Detect which cell encompasses the target text, then output its (X, Y) center coordinate. 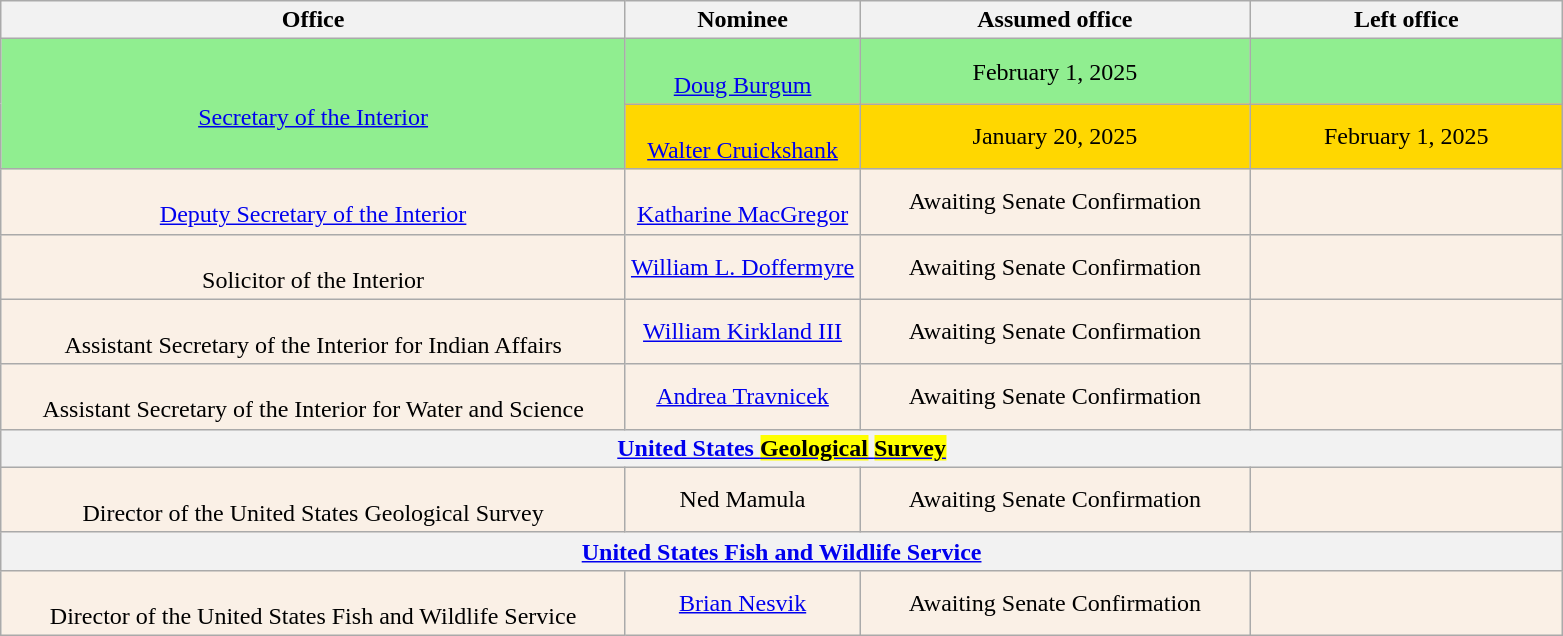
Assistant Secretary of the Interior for Water and Science (314, 396)
Ned Mamula (742, 500)
Walter Cruickshank (742, 136)
Left office (1406, 20)
Secretary of the Interior (314, 104)
William Kirkland III (742, 332)
Solicitor of the Interior (314, 266)
Director of the United States Fish and Wildlife Service (314, 602)
William L. Doffermyre (742, 266)
Office (314, 20)
Doug Burgum (742, 72)
Director of the United States Geological Survey (314, 500)
Nominee (742, 20)
Deputy Secretary of the Interior (314, 202)
Katharine MacGregor (742, 202)
January 20, 2025 (1055, 136)
United States Fish and Wildlife Service (782, 551)
Assistant Secretary of the Interior for Indian Affairs (314, 332)
Brian Nesvik (742, 602)
Andrea Travnicek (742, 396)
Assumed office (1055, 20)
United States Geological Survey (782, 448)
